Determine the (X, Y) coordinate at the center of the cell enclosing the given text.  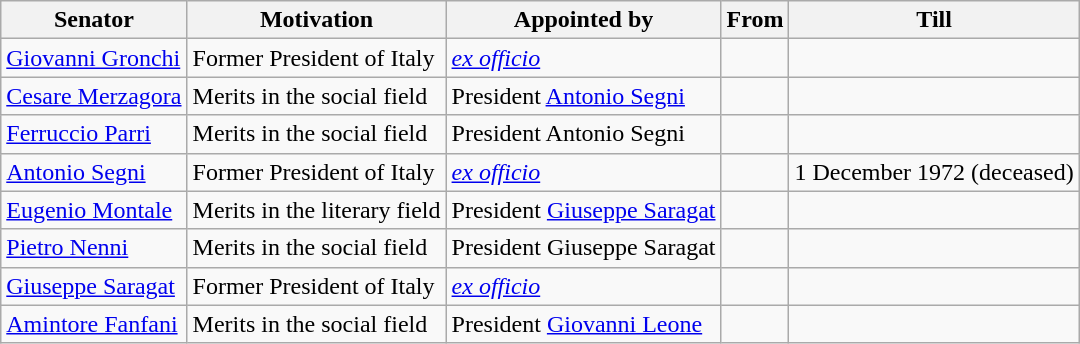
Antonio Segni (94, 172)
Giuseppe Saragat (94, 286)
Senator (94, 20)
Ferruccio Parri (94, 134)
Amintore Fanfani (94, 324)
Cesare Merzagora (94, 96)
1 December 1972 (deceased) (934, 172)
Merits in the literary field (316, 210)
Till (934, 20)
President Giovanni Leone (584, 324)
From (755, 20)
Giovanni Gronchi (94, 58)
Appointed by (584, 20)
Pietro Nenni (94, 248)
Motivation (316, 20)
Eugenio Montale (94, 210)
